Output the (x, y) coordinate of the center of the cell containing the given text.  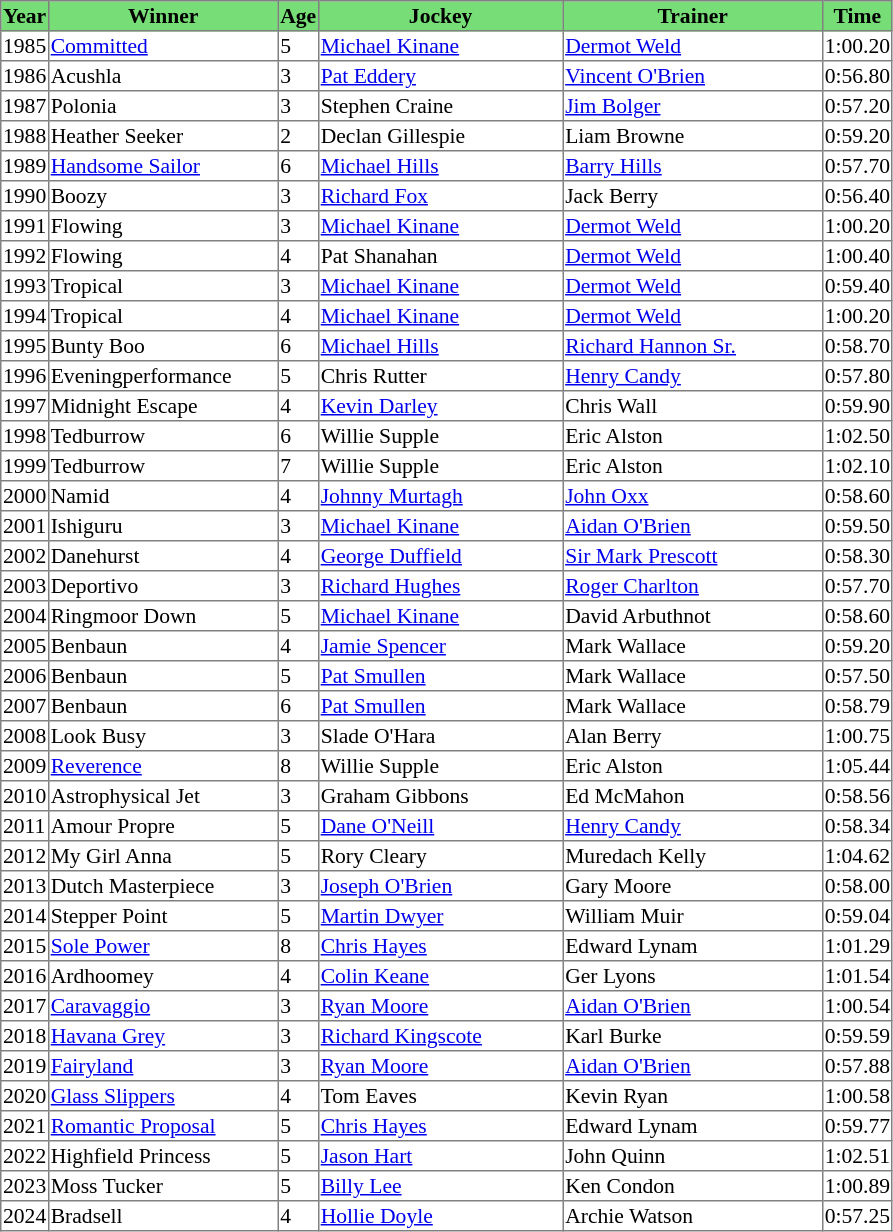
0:57.50 (857, 676)
Jockey (440, 16)
Handsome Sailor (163, 166)
1987 (25, 106)
Trainer (693, 16)
Dutch Masterpiece (163, 886)
1:00.75 (857, 736)
Jamie Spencer (440, 646)
0:58.30 (857, 556)
Billy Lee (440, 1186)
1992 (25, 256)
1:02.10 (857, 466)
1986 (25, 76)
Highfield Princess (163, 1156)
Joseph O'Brien (440, 886)
Ringmoor Down (163, 616)
Namid (163, 496)
2014 (25, 916)
0:59.77 (857, 1126)
0:59.50 (857, 526)
2010 (25, 796)
Havana Grey (163, 1036)
Bradsell (163, 1216)
My Girl Anna (163, 856)
1:00.40 (857, 256)
2005 (25, 646)
0:58.79 (857, 706)
Declan Gillespie (440, 136)
2006 (25, 676)
Ishiguru (163, 526)
Richard Hughes (440, 586)
1:00.89 (857, 1186)
1:02.51 (857, 1156)
2020 (25, 1096)
Glass Slippers (163, 1096)
1999 (25, 466)
Time (857, 16)
0:59.04 (857, 916)
1994 (25, 316)
Johnny Murtagh (440, 496)
1988 (25, 136)
2016 (25, 976)
Alan Berry (693, 736)
Pat Shanahan (440, 256)
Eveningperformance (163, 376)
Hollie Doyle (440, 1216)
Kevin Darley (440, 406)
2000 (25, 496)
0:56.40 (857, 196)
2009 (25, 766)
2008 (25, 736)
Deportivo (163, 586)
Ed McMahon (693, 796)
2017 (25, 1006)
2013 (25, 886)
0:59.59 (857, 1036)
1:00.54 (857, 1006)
Stepper Point (163, 916)
2012 (25, 856)
0:58.70 (857, 346)
Archie Watson (693, 1216)
Jason Hart (440, 1156)
1:01.54 (857, 976)
1996 (25, 376)
Astrophysical Jet (163, 796)
Caravaggio (163, 1006)
Dane O'Neill (440, 826)
2022 (25, 1156)
2 (298, 136)
0:57.80 (857, 376)
2002 (25, 556)
0:59.40 (857, 286)
Committed (163, 46)
Amour Propre (163, 826)
2003 (25, 586)
0:56.80 (857, 76)
Vincent O'Brien (693, 76)
1991 (25, 226)
1:01.29 (857, 946)
Pat Eddery (440, 76)
Moss Tucker (163, 1186)
0:58.00 (857, 886)
Tom Eaves (440, 1096)
Acushla (163, 76)
Gary Moore (693, 886)
Liam Browne (693, 136)
1990 (25, 196)
1:04.62 (857, 856)
2023 (25, 1186)
Reverence (163, 766)
Jack Berry (693, 196)
1993 (25, 286)
Karl Burke (693, 1036)
7 (298, 466)
Slade O'Hara (440, 736)
David Arbuthnot (693, 616)
1985 (25, 46)
Jim Bolger (693, 106)
Boozy (163, 196)
Sole Power (163, 946)
Heather Seeker (163, 136)
Ger Lyons (693, 976)
Muredach Kelly (693, 856)
Stephen Craine (440, 106)
Polonia (163, 106)
2007 (25, 706)
John Oxx (693, 496)
Midnight Escape (163, 406)
1:02.50 (857, 436)
2001 (25, 526)
2021 (25, 1126)
Danehurst (163, 556)
Chris Wall (693, 406)
1997 (25, 406)
Martin Dwyer (440, 916)
0:58.56 (857, 796)
Rory Cleary (440, 856)
2019 (25, 1066)
0:57.20 (857, 106)
Romantic Proposal (163, 1126)
Roger Charlton (693, 586)
Look Busy (163, 736)
0:59.90 (857, 406)
Richard Kingscote (440, 1036)
Sir Mark Prescott (693, 556)
Chris Rutter (440, 376)
Graham Gibbons (440, 796)
John Quinn (693, 1156)
Fairyland (163, 1066)
0:57.25 (857, 1216)
2015 (25, 946)
William Muir (693, 916)
1:00.58 (857, 1096)
Winner (163, 16)
0:58.34 (857, 826)
2004 (25, 616)
Richard Hannon Sr. (693, 346)
1998 (25, 436)
Age (298, 16)
George Duffield (440, 556)
2024 (25, 1216)
Ken Condon (693, 1186)
0:57.88 (857, 1066)
1995 (25, 346)
Barry Hills (693, 166)
Bunty Boo (163, 346)
Year (25, 16)
1:05.44 (857, 766)
Richard Fox (440, 196)
Kevin Ryan (693, 1096)
1989 (25, 166)
2018 (25, 1036)
2011 (25, 826)
Ardhoomey (163, 976)
Colin Keane (440, 976)
